Determine the (x, y) coordinate at the center of the cell enclosing the given text.  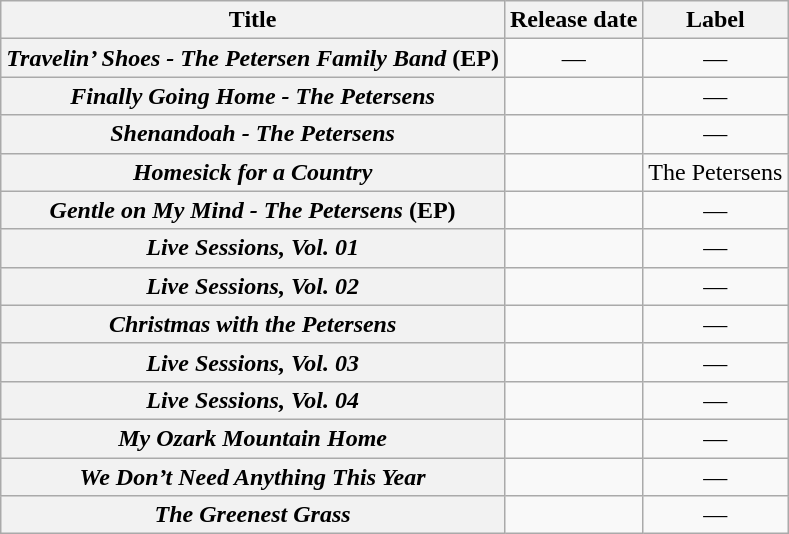
Label (716, 20)
My Ozark Mountain Home (253, 438)
Gentle on My Mind - The Petersens (EP) (253, 210)
Live Sessions, Vol. 03 (253, 362)
Shenandoah - The Petersens (253, 134)
Title (253, 20)
Finally Going Home - The Petersens (253, 96)
Live Sessions, Vol. 04 (253, 400)
Release date (573, 20)
Travelin’ Shoes - The Petersen Family Band (EP) (253, 58)
The Petersens (716, 172)
We Don’t Need Anything This Year (253, 477)
Homesick for a Country (253, 172)
Live Sessions, Vol. 01 (253, 248)
Live Sessions, Vol. 02 (253, 286)
Christmas with the Petersens (253, 324)
The Greenest Grass (253, 515)
